Detect which cell encompasses the target text, then output its (X, Y) center coordinate. 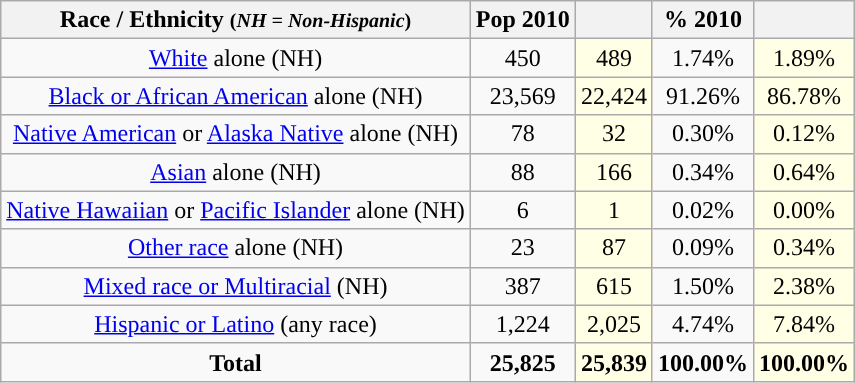
0.00% (804, 210)
78 (522, 134)
86.78% (804, 96)
6 (522, 210)
91.26% (702, 96)
22,424 (614, 96)
Other race alone (NH) (236, 248)
489 (614, 58)
387 (522, 286)
% 2010 (702, 20)
White alone (NH) (236, 58)
Hispanic or Latino (any race) (236, 324)
450 (522, 58)
25,825 (522, 362)
1.89% (804, 58)
0.64% (804, 172)
7.84% (804, 324)
1.74% (702, 58)
Mixed race or Multiracial (NH) (236, 286)
0.09% (702, 248)
Black or African American alone (NH) (236, 96)
0.02% (702, 210)
23 (522, 248)
4.74% (702, 324)
615 (614, 286)
Total (236, 362)
0.12% (804, 134)
25,839 (614, 362)
Native American or Alaska Native alone (NH) (236, 134)
1 (614, 210)
23,569 (522, 96)
0.30% (702, 134)
Pop 2010 (522, 20)
Asian alone (NH) (236, 172)
166 (614, 172)
Native Hawaiian or Pacific Islander alone (NH) (236, 210)
87 (614, 248)
2,025 (614, 324)
1.50% (702, 286)
32 (614, 134)
1,224 (522, 324)
Race / Ethnicity (NH = Non-Hispanic) (236, 20)
2.38% (804, 286)
88 (522, 172)
